Detect which cell encompasses the target text, then output its (x, y) center coordinate. 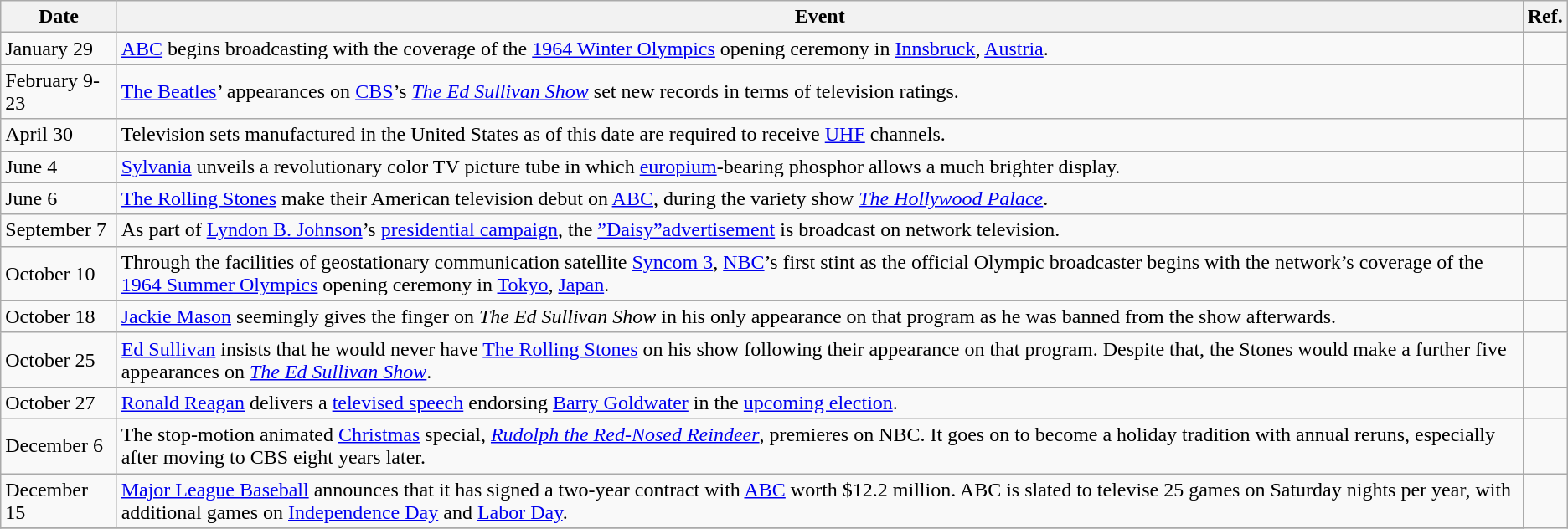
Jackie Mason seemingly gives the finger on The Ed Sullivan Show in his only appearance on that program as he was banned from the show afterwards. (819, 316)
The Beatles’ appearances on CBS’s The Ed Sullivan Show set new records in terms of television ratings. (819, 92)
As part of Lyndon B. Johnson’s presidential campaign, the ”Daisy”advertisement is broadcast on network television. (819, 230)
Event (819, 17)
January 29 (59, 49)
December 6 (59, 445)
October 18 (59, 316)
February 9-23 (59, 92)
The Rolling Stones make their American television debut on ABC, during the variety show The Hollywood Palace. (819, 198)
September 7 (59, 230)
April 30 (59, 135)
June 4 (59, 167)
October 10 (59, 273)
October 27 (59, 403)
Date (59, 17)
December 15 (59, 501)
Television sets manufactured in the United States as of this date are required to receive UHF channels. (819, 135)
Sylvania unveils a revolutionary color TV picture tube in which europium-bearing phosphor allows a much brighter display. (819, 167)
October 25 (59, 360)
ABC begins broadcasting with the coverage of the 1964 Winter Olympics opening ceremony in Innsbruck, Austria. (819, 49)
Ronald Reagan delivers a televised speech endorsing Barry Goldwater in the upcoming election. (819, 403)
Ref. (1545, 17)
June 6 (59, 198)
